Return the (X, Y) coordinate for the center point of the cell that contains the specified text.  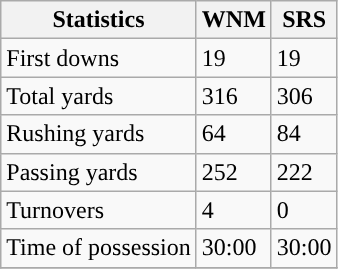
84 (304, 134)
Statistics (99, 20)
SRS (304, 20)
0 (304, 210)
Time of possession (99, 248)
Passing yards (99, 172)
252 (234, 172)
First downs (99, 58)
306 (304, 96)
4 (234, 210)
WNM (234, 20)
222 (304, 172)
Turnovers (99, 210)
64 (234, 134)
316 (234, 96)
Total yards (99, 96)
Rushing yards (99, 134)
